Extract the (X, Y) coordinate from the center of the cell holding the provided text.  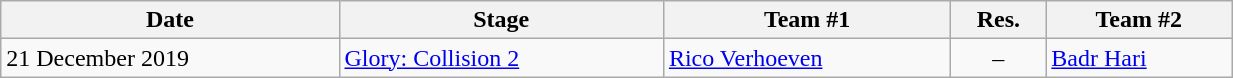
Rico Verhoeven (806, 58)
Team #1 (806, 20)
Date (170, 20)
21 December 2019 (170, 58)
Res. (998, 20)
Badr Hari (1139, 58)
– (998, 58)
Stage (501, 20)
Team #2 (1139, 20)
Glory: Collision 2 (501, 58)
